Scan for the cell matching the given text and deliver its (X, Y) coordinate at center. 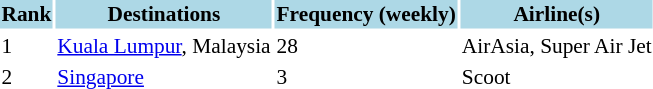
AirAsia, Super Air Jet (556, 46)
Rank (26, 14)
Destinations (164, 14)
28 (366, 46)
Airline(s) (556, 14)
1 (26, 46)
Frequency (weekly) (366, 14)
Kuala Lumpur, Malaysia (164, 46)
